Determine the (X, Y) coordinate at the center of the cell enclosing the given text.  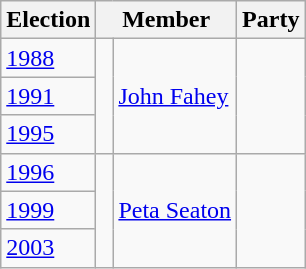
1991 (48, 96)
Party (271, 20)
Election (48, 20)
1995 (48, 134)
Peta Seaton (175, 210)
1999 (48, 210)
2003 (48, 248)
1988 (48, 58)
John Fahey (175, 96)
Member (166, 20)
1996 (48, 172)
